Locate the cell with the specified text and output its (X, Y) center coordinate. 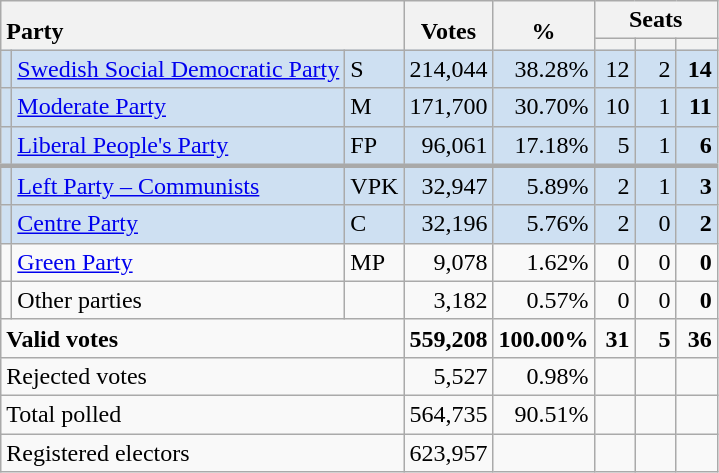
Green Party (178, 262)
6 (696, 146)
VPK (374, 186)
100.00% (544, 338)
Left Party – Communists (178, 186)
MP (374, 262)
3,182 (448, 300)
96,061 (448, 146)
5.76% (544, 224)
11 (696, 107)
36 (696, 338)
32,196 (448, 224)
10 (614, 107)
Valid votes (202, 338)
Other parties (178, 300)
5.89% (544, 186)
30.70% (544, 107)
% (544, 26)
5,527 (448, 376)
32,947 (448, 186)
FP (374, 146)
Total polled (202, 414)
559,208 (448, 338)
171,700 (448, 107)
17.18% (544, 146)
0.57% (544, 300)
9,078 (448, 262)
Party (202, 26)
Liberal People's Party (178, 146)
3 (696, 186)
38.28% (544, 69)
Votes (448, 26)
564,735 (448, 414)
M (374, 107)
623,957 (448, 453)
14 (696, 69)
31 (614, 338)
Moderate Party (178, 107)
Centre Party (178, 224)
214,044 (448, 69)
Registered electors (202, 453)
90.51% (544, 414)
S (374, 69)
Rejected votes (202, 376)
12 (614, 69)
Seats (656, 20)
1.62% (544, 262)
Swedish Social Democratic Party (178, 69)
0.98% (544, 376)
C (374, 224)
